Detect which cell encompasses the target text, then output its (x, y) center coordinate. 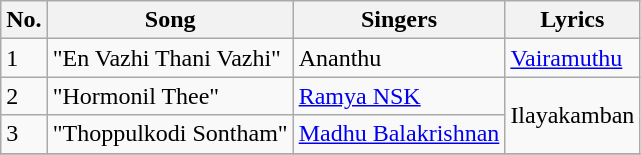
"En Vazhi Thani Vazhi" (170, 58)
Lyrics (572, 20)
"Thoppulkodi Sontham" (170, 134)
3 (24, 134)
No. (24, 20)
Madhu Balakrishnan (399, 134)
2 (24, 96)
Ramya NSK (399, 96)
"Hormonil Thee" (170, 96)
Vairamuthu (572, 58)
Singers (399, 20)
Ananthu (399, 58)
1 (24, 58)
Song (170, 20)
Ilayakamban (572, 115)
